Pinpoint the cell where the given text exists, returning its [x, y] midpoint coordinate. 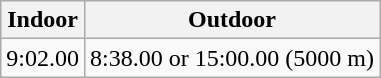
Indoor [43, 20]
9:02.00 [43, 58]
8:38.00 or 15:00.00 (5000 m) [232, 58]
Outdoor [232, 20]
